Output the [x, y] coordinate of the center of the cell containing the given text.  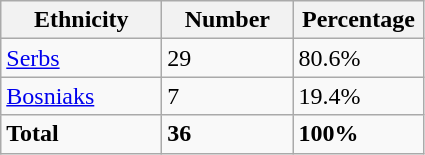
Serbs [82, 58]
Total [82, 134]
7 [228, 96]
100% [358, 134]
29 [228, 58]
19.4% [358, 96]
Bosniaks [82, 96]
36 [228, 134]
Ethnicity [82, 20]
Number [228, 20]
Percentage [358, 20]
80.6% [358, 58]
